Detect which cell encompasses the target text, then output its [x, y] center coordinate. 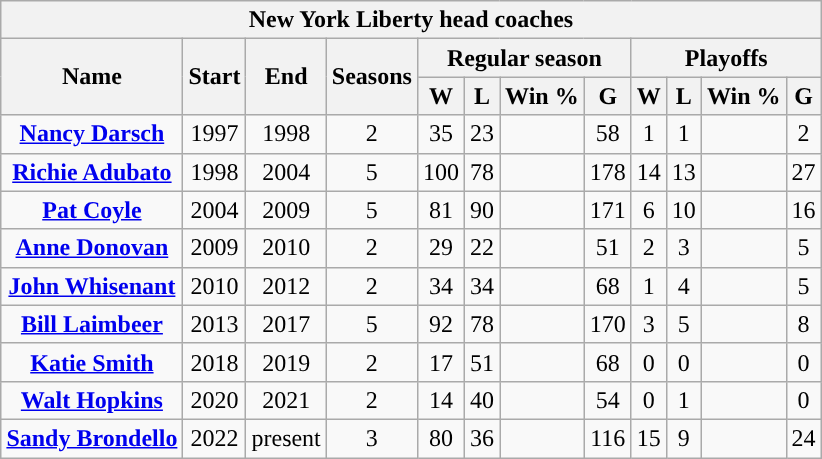
40 [482, 400]
New York Liberty head coaches [411, 20]
Bill Laimbeer [92, 324]
2018 [214, 362]
6 [648, 210]
4 [684, 286]
171 [608, 210]
23 [482, 134]
2017 [286, 324]
22 [482, 248]
36 [482, 438]
9 [684, 438]
13 [684, 172]
80 [440, 438]
35 [440, 134]
58 [608, 134]
2022 [214, 438]
24 [804, 438]
170 [608, 324]
Anne Donovan [92, 248]
178 [608, 172]
2020 [214, 400]
29 [440, 248]
27 [804, 172]
Name [92, 77]
Pat Coyle [92, 210]
Seasons [372, 77]
100 [440, 172]
Nancy Darsch [92, 134]
2019 [286, 362]
Playoffs [726, 58]
90 [482, 210]
Sandy Brondello [92, 438]
81 [440, 210]
2012 [286, 286]
2013 [214, 324]
116 [608, 438]
John Whisenant [92, 286]
15 [648, 438]
92 [440, 324]
8 [804, 324]
present [286, 438]
Richie Adubato [92, 172]
2021 [286, 400]
Regular season [524, 58]
Walt Hopkins [92, 400]
1997 [214, 134]
Start [214, 77]
16 [804, 210]
17 [440, 362]
10 [684, 210]
End [286, 77]
54 [608, 400]
Katie Smith [92, 362]
